Output the (X, Y) coordinate of the center of the cell containing the given text.  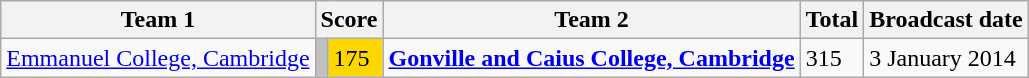
3 January 2014 (946, 58)
Emmanuel College, Cambridge (158, 58)
Broadcast date (946, 20)
Team 2 (592, 20)
175 (356, 58)
Gonville and Caius College, Cambridge (592, 58)
Score (349, 20)
Total (832, 20)
Team 1 (158, 20)
315 (832, 58)
